Determine the [X, Y] coordinate at the center of the cell enclosing the given text.  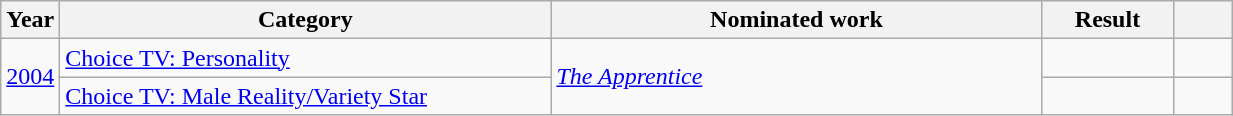
The Apprentice [796, 77]
Choice TV: Male Reality/Variety Star [306, 96]
Category [306, 20]
Result [1108, 20]
Year [30, 20]
2004 [30, 77]
Nominated work [796, 20]
Choice TV: Personality [306, 58]
